Scan for the cell matching the given text and deliver its [X, Y] coordinate at center. 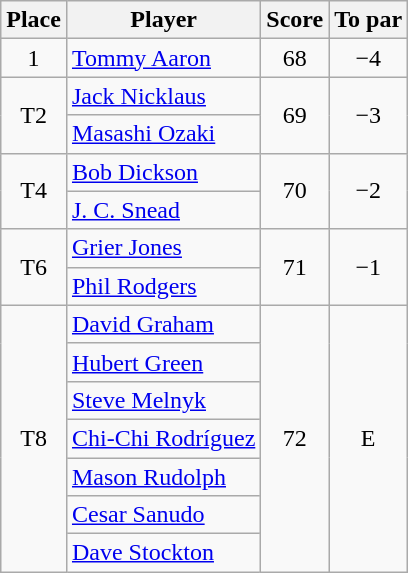
Tommy Aaron [163, 58]
David Graham [163, 324]
T4 [34, 191]
Phil Rodgers [163, 286]
J. C. Snead [163, 210]
T6 [34, 267]
E [368, 438]
71 [295, 267]
Dave Stockton [163, 553]
−1 [368, 267]
Masashi Ozaki [163, 134]
Cesar Sanudo [163, 515]
Hubert Green [163, 362]
Bob Dickson [163, 172]
69 [295, 115]
Chi-Chi Rodríguez [163, 438]
T2 [34, 115]
Score [295, 20]
Steve Melnyk [163, 400]
To par [368, 20]
Place [34, 20]
T8 [34, 438]
68 [295, 58]
1 [34, 58]
Jack Nicklaus [163, 96]
72 [295, 438]
70 [295, 191]
−4 [368, 58]
Player [163, 20]
Mason Rudolph [163, 477]
Grier Jones [163, 248]
−3 [368, 115]
−2 [368, 191]
